Locate the cell with the specified text and output its (X, Y) center coordinate. 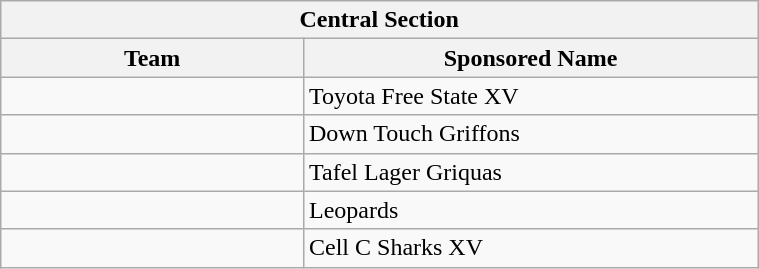
Tafel Lager Griquas (530, 172)
Team (152, 58)
Sponsored Name (530, 58)
Down Touch Griffons (530, 134)
Toyota Free State XV (530, 96)
Cell C Sharks XV (530, 248)
Central Section (380, 20)
Leopards (530, 210)
